Scan for the cell matching the given text and deliver its (x, y) coordinate at center. 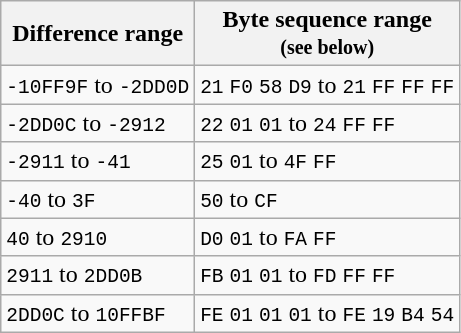
2911 to 2DD0B (98, 275)
-2911 to -41 (98, 161)
-10FF9F to -2DD0D (98, 85)
-40 to 3F (98, 199)
2DD0C to 10FFBF (98, 313)
FE 01 01 01 to FE 19 B4 54 (328, 313)
21 F0 58 D9 to 21 FF FF FF (328, 85)
Byte sequence range(see below) (328, 34)
50 to CF (328, 199)
Difference range (98, 34)
FB 01 01 to FD FF FF (328, 275)
-2DD0C to -2912 (98, 123)
D0 01 to FA FF (328, 237)
25 01 to 4F FF (328, 161)
40 to 2910 (98, 237)
22 01 01 to 24 FF FF (328, 123)
